Extract the [X, Y] coordinate from the center of the cell holding the provided text.  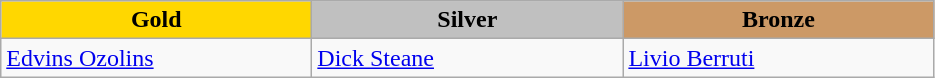
Edvins Ozolins [156, 58]
Livio Berruti [778, 58]
Silver [468, 20]
Gold [156, 20]
Bronze [778, 20]
Dick Steane [468, 58]
